For the text-containing cell, return its midpoint in [x, y] coordinate format. 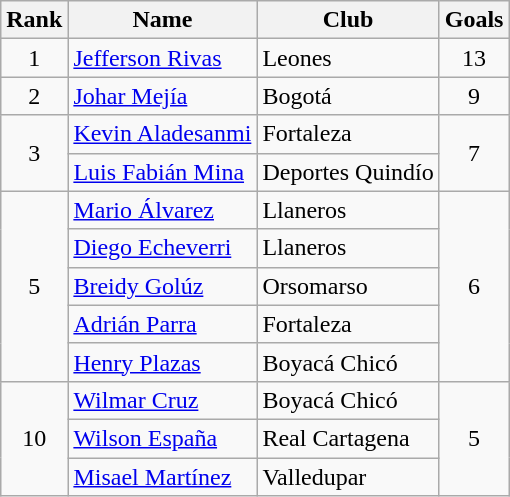
Club [348, 20]
Valledupar [348, 477]
Deportes Quindío [348, 172]
Name [162, 20]
Johar Mejía [162, 96]
Kevin Aladesanmi [162, 134]
Misael Martínez [162, 477]
Orsomarso [348, 286]
Diego Echeverri [162, 248]
2 [34, 96]
Jefferson Rivas [162, 58]
Goals [474, 20]
13 [474, 58]
Bogotá [348, 96]
Mario Álvarez [162, 210]
Henry Plazas [162, 362]
Breidy Golúz [162, 286]
9 [474, 96]
3 [34, 153]
6 [474, 286]
Leones [348, 58]
Real Cartagena [348, 438]
Rank [34, 20]
1 [34, 58]
10 [34, 438]
Luis Fabián Mina [162, 172]
Wilmar Cruz [162, 400]
7 [474, 153]
Wilson España [162, 438]
Adrián Parra [162, 324]
